Return the [x, y] coordinate for the center point of the cell that contains the specified text.  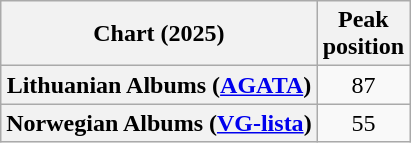
Lithuanian Albums (AGATA) [159, 85]
Norwegian Albums (VG-lista) [159, 123]
Chart (2025) [159, 34]
Peakposition [363, 34]
55 [363, 123]
87 [363, 85]
